Find where the given text appears and provide that cell's center as (x, y) coordinate. 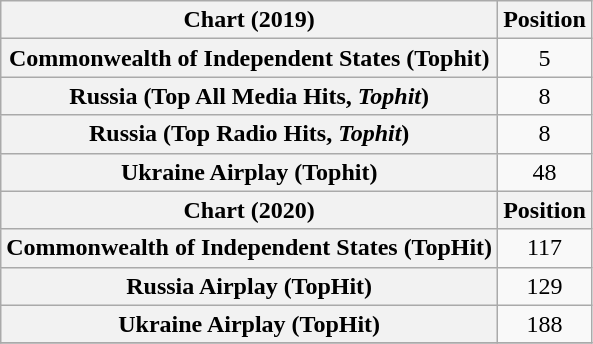
188 (545, 324)
48 (545, 172)
Russia Airplay (TopHit) (250, 286)
Russia (Top Radio Hits, Tophit) (250, 134)
5 (545, 58)
Commonwealth of Independent States (TopHit) (250, 248)
Ukraine Airplay (Tophit) (250, 172)
Chart (2019) (250, 20)
Ukraine Airplay (TopHit) (250, 324)
Commonwealth of Independent States (Tophit) (250, 58)
Russia (Top All Media Hits, Tophit) (250, 96)
Chart (2020) (250, 210)
129 (545, 286)
117 (545, 248)
